Provide the (x, y) coordinate of the cell's center where the given text is located.  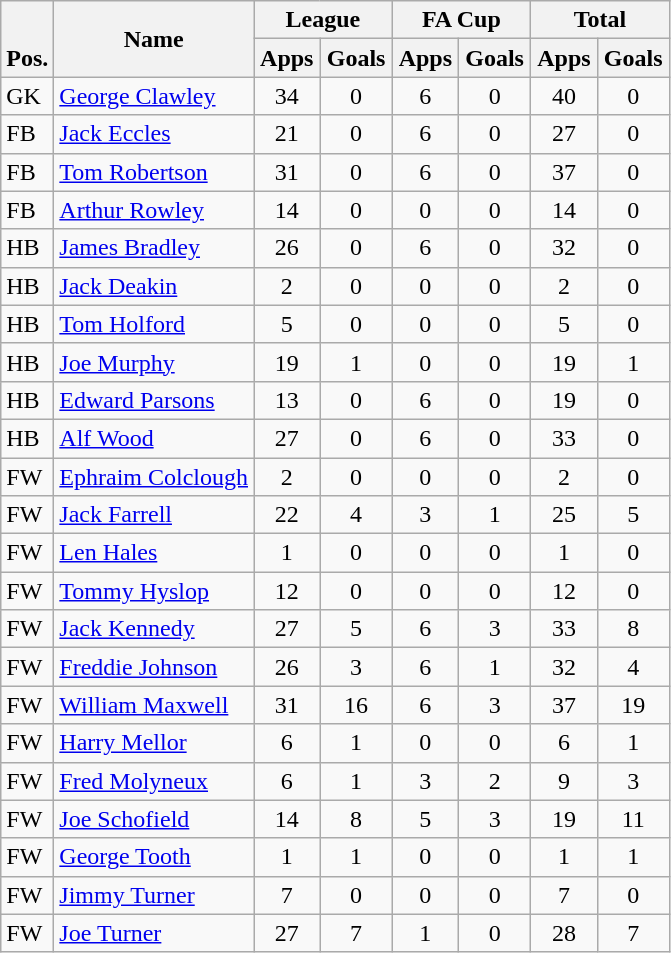
Pos. (28, 39)
Jimmy Turner (154, 895)
George Clawley (154, 96)
George Tooth (154, 857)
13 (288, 400)
FA Cup (462, 20)
28 (564, 933)
Ephraim Colclough (154, 477)
25 (564, 515)
Harry Mellor (154, 743)
Jack Kennedy (154, 629)
Freddie Johnson (154, 667)
Fred Molyneux (154, 781)
GK (28, 96)
Joe Schofield (154, 819)
Edward Parsons (154, 400)
Arthur Rowley (154, 210)
Joe Turner (154, 933)
Jack Farrell (154, 515)
Tom Robertson (154, 172)
Tom Holford (154, 324)
Name (154, 39)
9 (564, 781)
Alf Wood (154, 438)
Total (600, 20)
Len Hales (154, 553)
21 (288, 134)
Jack Deakin (154, 286)
34 (288, 96)
16 (356, 705)
James Bradley (154, 248)
40 (564, 96)
League (324, 20)
Jack Eccles (154, 134)
11 (633, 819)
22 (288, 515)
Joe Murphy (154, 362)
William Maxwell (154, 705)
Tommy Hyslop (154, 591)
